Search for the cell housing the specified text and yield its (x, y) center coordinate. 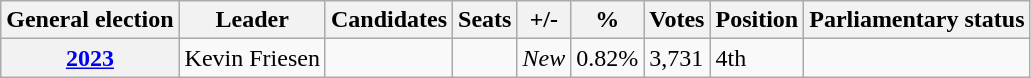
2023 (90, 58)
Votes (677, 20)
Position (757, 20)
% (608, 20)
3,731 (677, 58)
Kevin Friesen (252, 58)
Candidates (388, 20)
New (544, 58)
General election (90, 20)
4th (757, 58)
Parliamentary status (917, 20)
Seats (485, 20)
0.82% (608, 58)
+/- (544, 20)
Leader (252, 20)
